Scan for the cell matching the given text and deliver its (X, Y) coordinate at center. 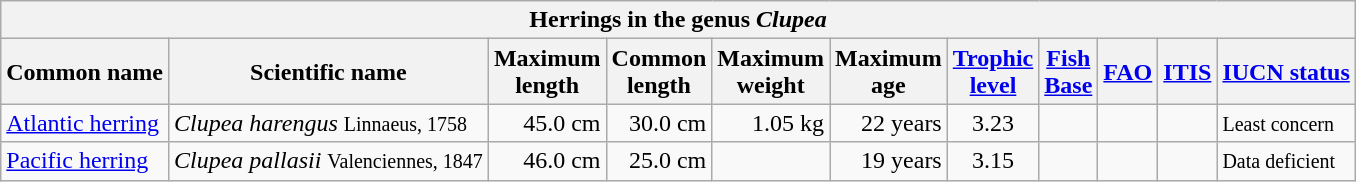
46.0 cm (547, 161)
Maximumweight (771, 72)
FAO (1128, 72)
1.05 kg (771, 123)
Maximumage (889, 72)
Clupea harengus Linnaeus, 1758 (328, 123)
30.0 cm (659, 123)
Commonlength (659, 72)
Clupea pallasii Valenciennes, 1847 (328, 161)
IUCN status (1286, 72)
Scientific name (328, 72)
Atlantic herring (85, 123)
Herrings in the genus Clupea (678, 20)
19 years (889, 161)
22 years (889, 123)
Maximumlength (547, 72)
ITIS (1188, 72)
Least concern (1286, 123)
25.0 cm (659, 161)
Pacific herring (85, 161)
FishBase (1068, 72)
Data deficient (1286, 161)
3.23 (993, 123)
3.15 (993, 161)
Trophiclevel (993, 72)
45.0 cm (547, 123)
Common name (85, 72)
